Provide the [x, y] coordinate of the cell's center where the given text is located.  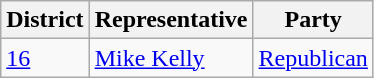
District [45, 20]
Representative [171, 20]
16 [45, 58]
Mike Kelly [171, 58]
Party [313, 20]
Republican [313, 58]
